Return the [X, Y] coordinate for the center point of the cell that contains the specified text.  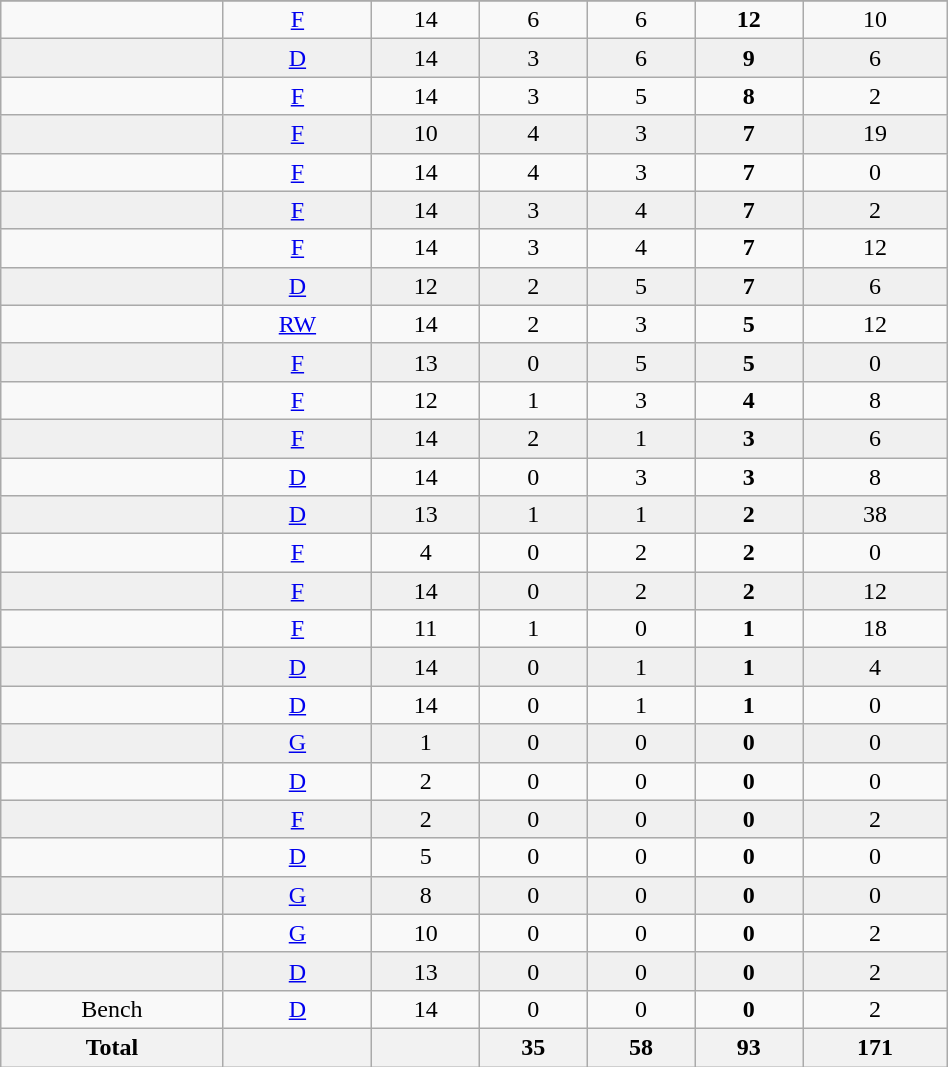
19 [876, 134]
RW [298, 324]
35 [533, 1047]
58 [641, 1047]
9 [749, 58]
11 [426, 629]
171 [876, 1047]
93 [749, 1047]
18 [876, 629]
Bench [112, 1009]
38 [876, 515]
Total [112, 1047]
